From the cell containing the given text, extract its center point as (X, Y) coordinate. 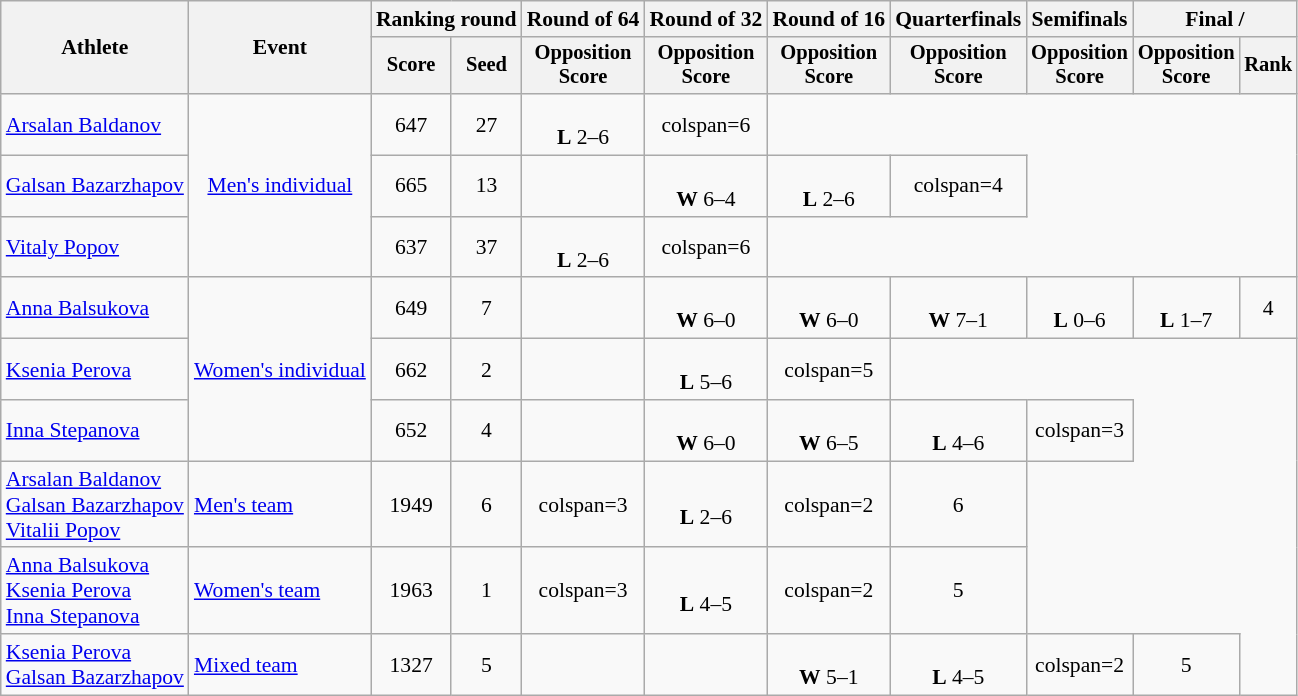
Mixed team (280, 664)
1963 (412, 592)
Anna Balsukova (95, 308)
Quarterfinals (958, 19)
W 6–4 (706, 186)
27 (486, 124)
13 (486, 186)
L 0–6 (1080, 308)
649 (412, 308)
Score (412, 66)
W 5–1 (828, 664)
Vitaly Popov (95, 248)
L 4–6 (958, 430)
W 7–1 (958, 308)
Anna BalsukovaKsenia PerovaInna Stepanova (95, 592)
Men's individual (280, 186)
1327 (412, 664)
Women's individual (280, 370)
1949 (412, 504)
Arsalan Baldanov (95, 124)
Round of 32 (706, 19)
L 1–7 (1186, 308)
colspan=5 (828, 370)
Inna Stepanova (95, 430)
Seed (486, 66)
L 5–6 (706, 370)
652 (412, 430)
Ksenia Perova (95, 370)
665 (412, 186)
Semifinals (1080, 19)
Event (280, 48)
Ranking round (446, 19)
W 6–5 (828, 430)
colspan=4 (958, 186)
647 (412, 124)
Women's team (280, 592)
Galsan Bazarzhapov (95, 186)
662 (412, 370)
Ksenia PerovaGalsan Bazarzhapov (95, 664)
Athlete (95, 48)
637 (412, 248)
Men's team (280, 504)
Round of 64 (584, 19)
1 (486, 592)
7 (486, 308)
2 (486, 370)
Round of 16 (828, 19)
Rank (1268, 66)
37 (486, 248)
Arsalan BaldanovGalsan BazarzhapovVitalii Popov (95, 504)
Final / (1215, 19)
